For the text-containing cell, return its midpoint in [X, Y] coordinate format. 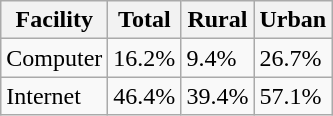
46.4% [144, 96]
9.4% [218, 58]
39.4% [218, 96]
Facility [54, 20]
Computer [54, 58]
16.2% [144, 58]
26.7% [293, 58]
57.1% [293, 96]
Internet [54, 96]
Total [144, 20]
Rural [218, 20]
Urban [293, 20]
